From the cell containing the given text, extract its center point as [X, Y] coordinate. 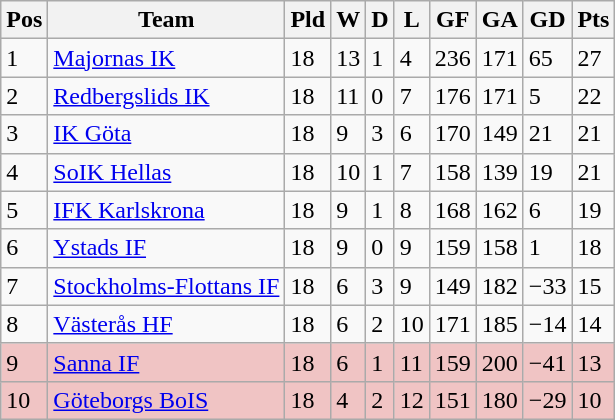
IFK Karlskrona [166, 210]
D [380, 20]
IK Göta [166, 134]
SoIK Hellas [166, 172]
200 [500, 362]
GF [452, 20]
Majornas IK [166, 58]
W [348, 20]
170 [452, 134]
151 [452, 400]
−33 [548, 286]
Ystads IF [166, 248]
236 [452, 58]
185 [500, 324]
182 [500, 286]
12 [412, 400]
139 [500, 172]
176 [452, 96]
Sanna IF [166, 362]
Göteborgs BoIS [166, 400]
27 [594, 58]
180 [500, 400]
Stockholms-Flottans IF [166, 286]
22 [594, 96]
Pos [24, 20]
Team [166, 20]
Västerås HF [166, 324]
−41 [548, 362]
Pld [308, 20]
L [412, 20]
Redbergslids IK [166, 96]
GD [548, 20]
GA [500, 20]
−14 [548, 324]
Pts [594, 20]
14 [594, 324]
−29 [548, 400]
15 [594, 286]
168 [452, 210]
162 [500, 210]
65 [548, 58]
